Extract the (x, y) coordinate from the center of the cell holding the provided text.  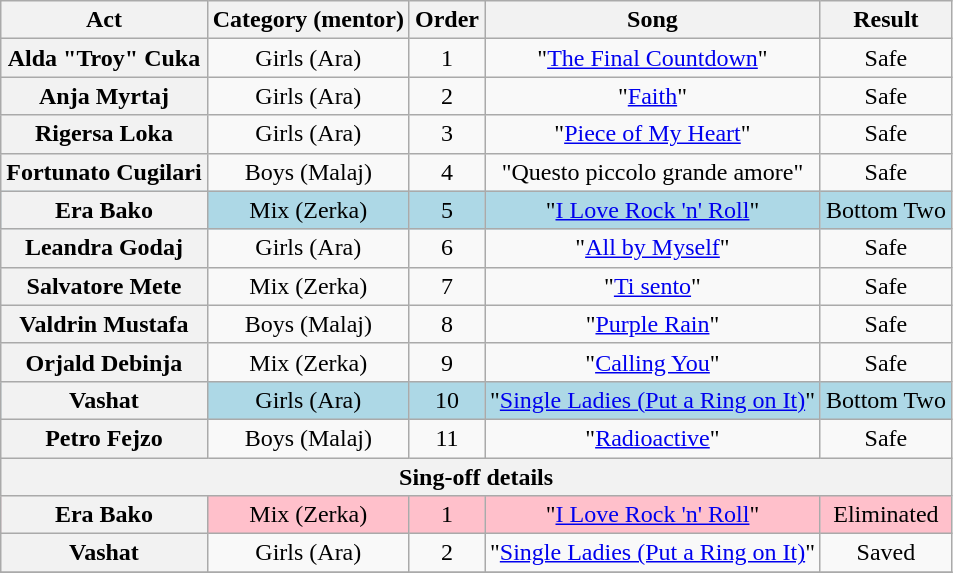
"Questo piccolo grande amore" (652, 172)
Saved (886, 553)
4 (446, 172)
"Radioactive" (652, 438)
8 (446, 324)
"Faith" (652, 96)
Sing-off details (476, 477)
Orjald Debinja (104, 362)
Rigersa Loka (104, 134)
Valdrin Mustafa (104, 324)
11 (446, 438)
9 (446, 362)
Alda "Troy" Cuka (104, 58)
5 (446, 210)
Leandra Godaj (104, 248)
"Purple Rain" (652, 324)
Eliminated (886, 515)
Salvatore Mete (104, 286)
"All by Myself" (652, 248)
Order (446, 20)
3 (446, 134)
Act (104, 20)
6 (446, 248)
Song (652, 20)
Result (886, 20)
"The Final Countdown" (652, 58)
7 (446, 286)
"Calling You" (652, 362)
10 (446, 400)
"Ti sento" (652, 286)
Anja Myrtaj (104, 96)
Petro Fejzo (104, 438)
"Piece of My Heart" (652, 134)
Fortunato Cugilari (104, 172)
Category (mentor) (308, 20)
